Return the [X, Y] coordinate for the center point of the cell that contains the specified text.  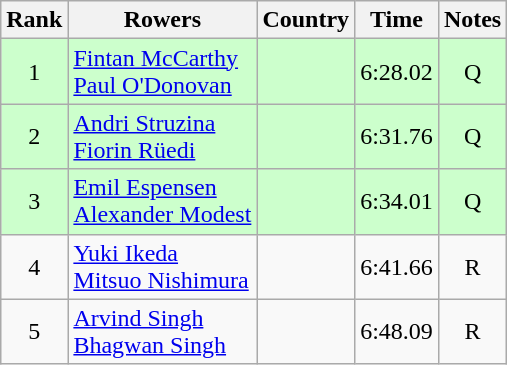
2 [34, 136]
6:28.02 [397, 72]
1 [34, 72]
Rank [34, 20]
6:41.66 [397, 266]
6:31.76 [397, 136]
Time [397, 20]
3 [34, 202]
Rowers [162, 20]
Notes [472, 20]
Fintan McCarthyPaul O'Donovan [162, 72]
4 [34, 266]
Andri StruzinaFiorin Rüedi [162, 136]
Country [306, 20]
Arvind SinghBhagwan Singh [162, 332]
Emil EspensenAlexander Modest [162, 202]
5 [34, 332]
6:48.09 [397, 332]
Yuki IkedaMitsuo Nishimura [162, 266]
6:34.01 [397, 202]
